Extract the (X, Y) coordinate from the center of the cell holding the provided text.  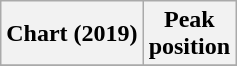
Chart (2019) (72, 34)
Peakposition (189, 34)
